Return (X, Y) of the center of cell containing provided text 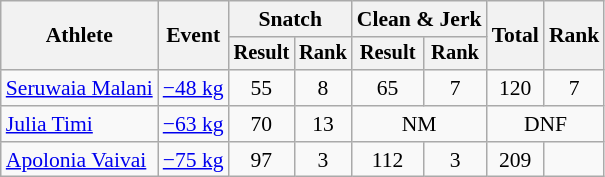
Clean & Jerk (420, 19)
70 (262, 124)
−48 kg (194, 88)
Event (194, 36)
13 (323, 124)
Seruwaia Malani (80, 88)
8 (323, 88)
Julia Timi (80, 124)
65 (388, 88)
55 (262, 88)
−63 kg (194, 124)
Total (516, 36)
Athlete (80, 36)
NM (420, 124)
DNF (546, 124)
120 (516, 88)
Snatch (290, 19)
